Extract the (x, y) coordinate from the center of the cell holding the provided text.  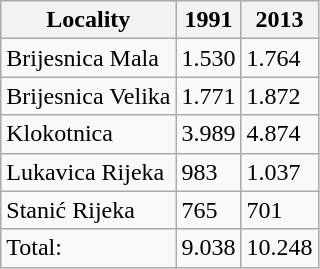
Brijesnica Velika (88, 96)
2013 (280, 20)
Stanić Rijeka (88, 210)
Total: (88, 248)
1991 (208, 20)
4.874 (280, 134)
Locality (88, 20)
10.248 (280, 248)
765 (208, 210)
3.989 (208, 134)
Klokotnica (88, 134)
1.530 (208, 58)
Brijesnica Mala (88, 58)
983 (208, 172)
701 (280, 210)
Lukavica Rijeka (88, 172)
1.872 (280, 96)
1.771 (208, 96)
1.764 (280, 58)
9.038 (208, 248)
1.037 (280, 172)
